Scan for the cell matching the given text and deliver its [X, Y] coordinate at center. 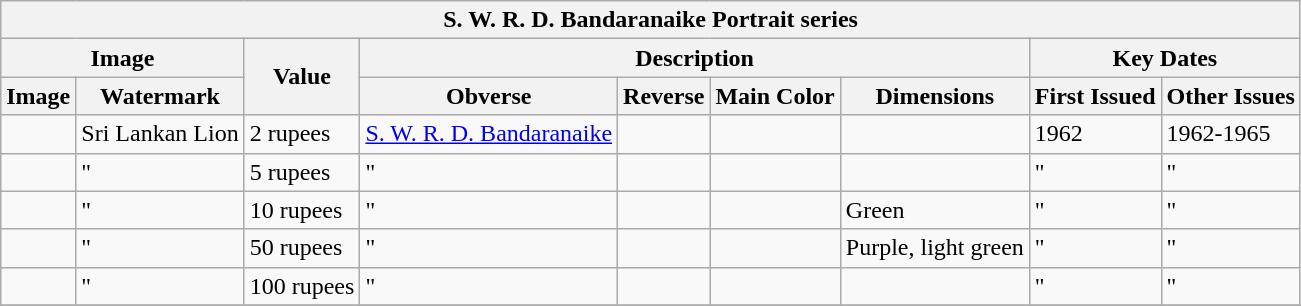
5 rupees [302, 172]
S. W. R. D. Bandaranaike [489, 134]
Description [694, 58]
Obverse [489, 96]
S. W. R. D. Bandaranaike Portrait series [651, 20]
Main Color [775, 96]
Purple, light green [934, 248]
Key Dates [1164, 58]
50 rupees [302, 248]
Sri Lankan Lion [160, 134]
100 rupees [302, 286]
First Issued [1095, 96]
1962 [1095, 134]
10 rupees [302, 210]
Watermark [160, 96]
Other Issues [1230, 96]
Reverse [664, 96]
Value [302, 77]
Green [934, 210]
2 rupees [302, 134]
Dimensions [934, 96]
1962-1965 [1230, 134]
